Locate the cell with the specified text and output its [X, Y] center coordinate. 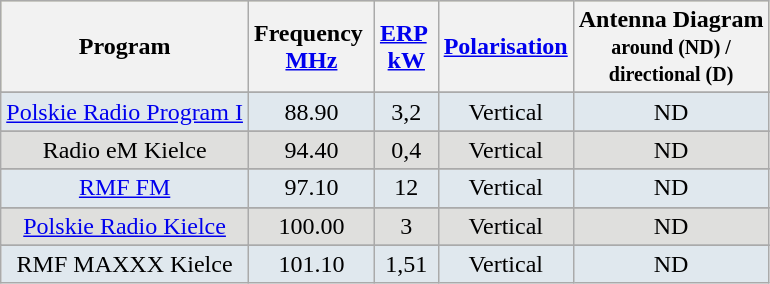
12 [406, 188]
Antenna Diagramaround (ND) /directional (D) [671, 47]
Polarisation [506, 47]
Program [125, 47]
88.90 [311, 112]
3 [406, 226]
100.00 [311, 226]
ERP kW [406, 47]
94.40 [311, 150]
RMF FM [125, 188]
97.10 [311, 188]
RMF MAXXX Kielce [125, 264]
3,2 [406, 112]
Frequency MHz [311, 47]
Polskie Radio Program I [125, 112]
Polskie Radio Kielce [125, 226]
1,51 [406, 264]
Radio eM Kielce [125, 150]
0,4 [406, 150]
101.10 [311, 264]
